Determine the (x, y) coordinate at the center of the cell enclosing the given text.  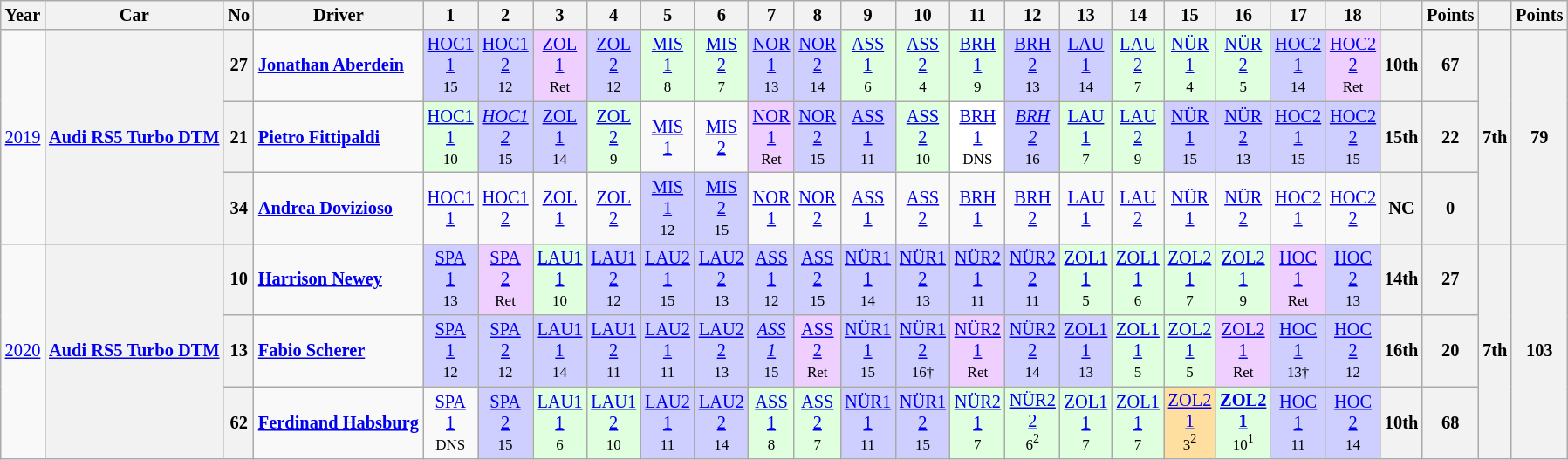
LAU1210 (613, 422)
SPA1DNS (450, 422)
BRH2 (1033, 208)
LAU1212 (613, 279)
8 (817, 15)
15 (1190, 15)
NÜR1111 (867, 422)
LAU2 (1138, 208)
ZOL1Ret (560, 65)
Year (23, 15)
HOC1115 (450, 65)
ZOL29 (613, 137)
2 (506, 15)
HOC1110 (450, 137)
HOC22Ret (1352, 65)
NÜR21Ret (977, 351)
NÜR1115 (867, 351)
NÜR217 (977, 422)
SPA113 (450, 279)
HOC2215 (1352, 137)
ZOL114 (560, 137)
62 (239, 422)
HOC11 (450, 208)
Pietro Fittipaldi (339, 137)
NÜR2262 (1033, 422)
HOC21 (1298, 208)
ASS18 (771, 422)
NOR1 (771, 208)
LAU1114 (560, 351)
BRH1 (977, 208)
HOC111 (1298, 422)
ZOL21Ret (1243, 351)
3 (560, 15)
34 (239, 208)
NC (1401, 208)
NÜR2214 (1033, 351)
5 (668, 15)
16th (1401, 351)
SPA2Ret (506, 279)
HOC214 (1352, 422)
HOC2114 (1298, 65)
LAU116 (560, 422)
NOR214 (817, 65)
ASS112 (771, 279)
6 (722, 15)
SPA112 (450, 351)
Fabio Scherer (339, 351)
ZOL217 (1190, 279)
ASS210 (923, 137)
No (239, 15)
Driver (339, 15)
LAU1110 (560, 279)
MIS18 (668, 65)
NOR215 (817, 137)
ASS24 (923, 65)
NÜR115 (1190, 137)
ASS215 (817, 279)
11 (977, 15)
ZOL215 (1190, 351)
ASS27 (817, 422)
15th (1401, 137)
67 (1450, 65)
MIS1 (668, 137)
17 (1298, 15)
2019 (23, 136)
HOC1212 (506, 65)
7 (771, 15)
ZOL116 (1138, 279)
14th (1401, 279)
NÜR1216† (923, 351)
NÜR2 (1243, 208)
BRH216 (1033, 137)
BRH213 (1033, 65)
9 (867, 15)
NÜR1 (1190, 208)
12 (1033, 15)
79 (1539, 136)
LAU27 (1138, 65)
ZOL212 (613, 65)
Jonathan Aberdein (339, 65)
SPA215 (506, 422)
HOC1Ret (1298, 279)
HOC213 (1352, 279)
LAU17 (1086, 137)
NÜR1213 (923, 279)
21 (239, 137)
ZOL1113 (1086, 351)
NOR113 (771, 65)
Ferdinand Habsburg (339, 422)
68 (1450, 422)
MIS215 (722, 208)
SPA212 (506, 351)
NÜR2111 (977, 279)
LAU2115 (668, 279)
ASS2Ret (817, 351)
ASS111 (867, 137)
1 (450, 15)
MIS2 (722, 137)
ZOL21101 (1243, 422)
ZOL1 (560, 208)
HOC212 (1352, 351)
NÜR1114 (867, 279)
NÜR1215 (923, 422)
MIS27 (722, 65)
LAU1 (1086, 208)
MIS112 (668, 208)
ASS16 (867, 65)
NÜR2211 (1033, 279)
ZOL2 (613, 208)
HOC2115 (1298, 137)
20 (1450, 351)
103 (1539, 351)
22 (1450, 137)
LAU114 (1086, 65)
Harrison Newey (339, 279)
BRH19 (977, 65)
NOR2 (817, 208)
14 (1138, 15)
ASS2 (923, 208)
ASS115 (771, 351)
NÜR213 (1243, 137)
0 (1450, 208)
Andrea Dovizioso (339, 208)
16 (1243, 15)
NÜR14 (1190, 65)
BRH1DNS (977, 137)
HOC113† (1298, 351)
LAU2214 (722, 422)
ASS1 (867, 208)
HOC1215 (506, 137)
ZOL219 (1243, 279)
ZOL2132 (1190, 422)
4 (613, 15)
HOC12 (506, 208)
NOR1Ret (771, 137)
NÜR25 (1243, 65)
Car (134, 15)
LAU1211 (613, 351)
18 (1352, 15)
HOC22 (1352, 208)
2020 (23, 351)
LAU29 (1138, 137)
